Determine the (x, y) coordinate at the center of the cell enclosing the given text.  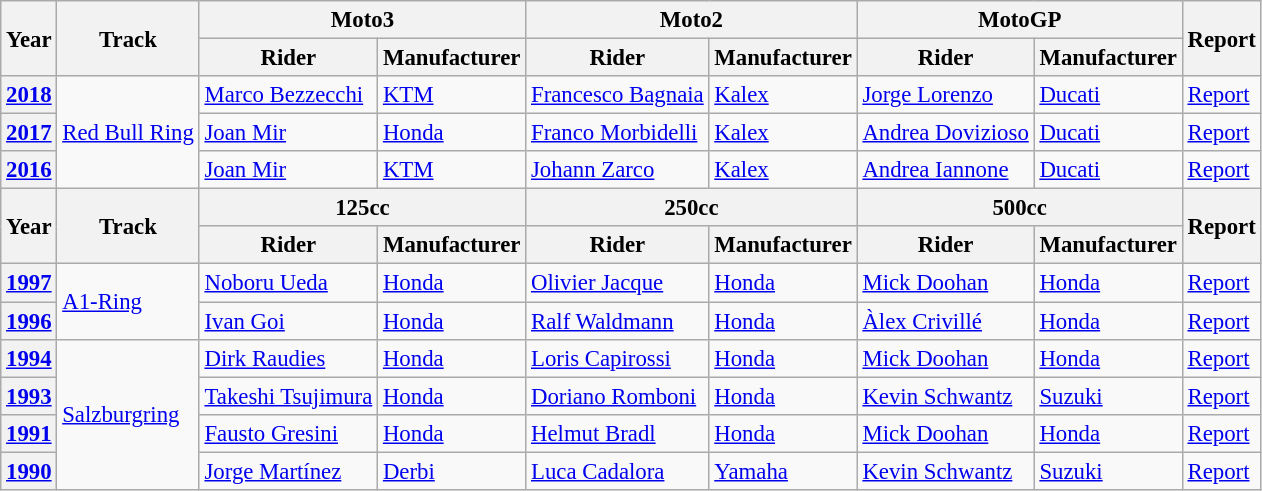
Johann Zarco (618, 170)
Takeshi Tsujimura (288, 396)
Noboru Ueda (288, 283)
Salzburgring (128, 414)
Olivier Jacque (618, 283)
2016 (29, 170)
Àlex Crivillé (946, 321)
Loris Capirossi (618, 358)
Marco Bezzecchi (288, 95)
Derbi (452, 471)
Moto3 (362, 20)
Luca Cadalora (618, 471)
Moto2 (692, 20)
2017 (29, 133)
Doriano Romboni (618, 396)
1994 (29, 358)
250cc (692, 208)
1990 (29, 471)
500cc (1020, 208)
Fausto Gresini (288, 433)
Yamaha (783, 471)
125cc (362, 208)
A1-Ring (128, 302)
1997 (29, 283)
1991 (29, 433)
Ivan Goi (288, 321)
Andrea Iannone (946, 170)
Franco Morbidelli (618, 133)
Red Bull Ring (128, 132)
1996 (29, 321)
Jorge Martínez (288, 471)
Francesco Bagnaia (618, 95)
Ralf Waldmann (618, 321)
Dirk Raudies (288, 358)
Jorge Lorenzo (946, 95)
MotoGP (1020, 20)
1993 (29, 396)
Andrea Dovizioso (946, 133)
2018 (29, 95)
Helmut Bradl (618, 433)
